Find where the given text appears and provide that cell's center as [X, Y] coordinate. 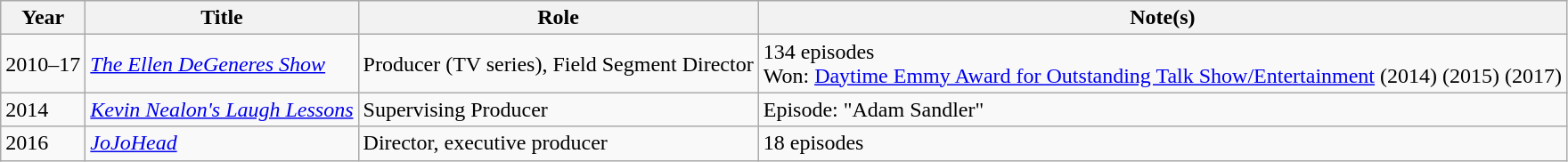
Note(s) [1162, 18]
18 episodes [1162, 143]
2016 [43, 143]
Director, executive producer [558, 143]
Year [43, 18]
Episode: "Adam Sandler" [1162, 109]
2010–17 [43, 64]
Producer (TV series), Field Segment Director [558, 64]
Kevin Nealon's Laugh Lessons [222, 109]
134 episodesWon: Daytime Emmy Award for Outstanding Talk Show/Entertainment (2014) (2015) (2017) [1162, 64]
2014 [43, 109]
Role [558, 18]
Title [222, 18]
Supervising Producer [558, 109]
The Ellen DeGeneres Show [222, 64]
JoJoHead [222, 143]
